Detect which cell encompasses the target text, then output its [X, Y] center coordinate. 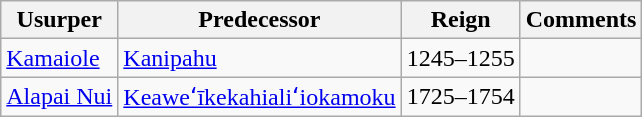
1245–1255 [460, 58]
Usurper [60, 20]
Keaweʻīkekahialiʻiokamoku [260, 97]
Reign [460, 20]
Predecessor [260, 20]
1725–1754 [460, 97]
Kanipahu [260, 58]
Alapai Nui [60, 97]
Kamaiole [60, 58]
Comments [581, 20]
